Detect which cell encompasses the target text, then output its (X, Y) center coordinate. 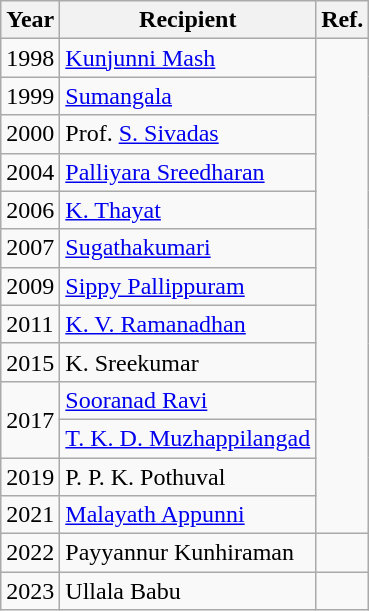
Sooranad Ravi (188, 400)
Sugathakumari (188, 248)
2009 (30, 286)
Palliyara Sreedharan (188, 172)
Ullala Babu (188, 591)
2023 (30, 591)
2000 (30, 134)
K. Sreekumar (188, 362)
K. V. Ramanadhan (188, 324)
T. K. D. Muzhappilangad (188, 438)
2006 (30, 210)
P. P. K. Pothuval (188, 477)
K. Thayat (188, 210)
Ref. (342, 20)
1998 (30, 58)
Malayath Appunni (188, 515)
Prof. S. Sivadas (188, 134)
2011 (30, 324)
Sumangala (188, 96)
2017 (30, 419)
2021 (30, 515)
1999 (30, 96)
Kunjunni Mash (188, 58)
Recipient (188, 20)
Sippy Pallippuram (188, 286)
Payyannur Kunhiraman (188, 553)
Year (30, 20)
2015 (30, 362)
2019 (30, 477)
2022 (30, 553)
2007 (30, 248)
2004 (30, 172)
